Pinpoint the cell where the given text exists, returning its [x, y] midpoint coordinate. 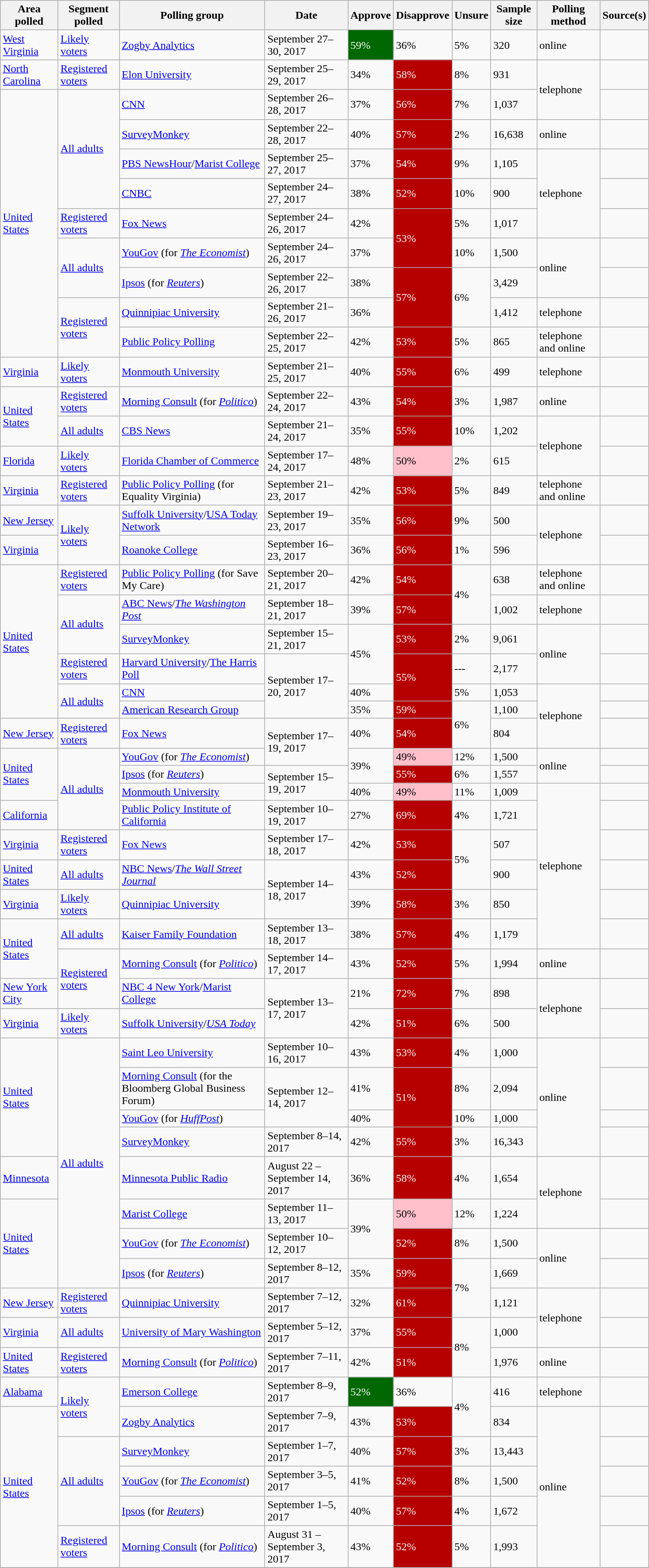
1,994 [514, 963]
September 20–21, 2017 [306, 580]
August 31 – September 3, 2017 [306, 1547]
1,009 [514, 791]
898 [514, 994]
September 21–25, 2017 [306, 372]
September 15–21, 2017 [306, 639]
September 7–12, 2017 [306, 1303]
1,053 [514, 692]
1,672 [514, 1510]
Roanoke College [192, 550]
1,017 [514, 223]
Suffolk University/USA Today [192, 1023]
Minnesota [29, 1178]
September 11–13, 2017 [306, 1214]
69% [423, 816]
September 19–23, 2017 [306, 521]
New York City [29, 994]
September 7–9, 2017 [306, 1422]
48% [371, 461]
September 24–27, 2017 [306, 194]
13,443 [514, 1451]
September 3–5, 2017 [306, 1481]
1,121 [514, 1303]
September 21–24, 2017 [306, 431]
American Research Group [192, 710]
September 21–23, 2017 [306, 490]
1,654 [514, 1178]
CBS News [192, 431]
West Virginia [29, 45]
September 7–11, 2017 [306, 1363]
1,976 [514, 1363]
804 [514, 733]
Florida Chamber of Commerce [192, 461]
1,412 [514, 312]
507 [514, 845]
September 15–19, 2017 [306, 783]
September 13–17, 2017 [306, 1008]
September 17–24, 2017 [306, 461]
Suffolk University/USA Today Network [192, 521]
1,993 [514, 1547]
1,037 [514, 104]
September 1–7, 2017 [306, 1451]
850 [514, 904]
CNBC [192, 194]
September 10–19, 2017 [306, 816]
September 13–18, 2017 [306, 934]
Public Policy Institute of California [192, 816]
YouGov (for HuffPost) [192, 1118]
1,557 [514, 774]
1,721 [514, 816]
September 5–12, 2017 [306, 1332]
September 12–14, 2017 [306, 1097]
34% [371, 75]
16,638 [514, 134]
Polling group [192, 16]
Saint Leo University [192, 1053]
September 17–20, 2017 [306, 686]
865 [514, 342]
Harvard University/The Harris Poll [192, 668]
Florida [29, 461]
1,100 [514, 710]
849 [514, 490]
499 [514, 372]
45% [371, 654]
September 8–9, 2017 [306, 1392]
Segment polled [89, 16]
September 1–5, 2017 [306, 1510]
Disapprove [423, 16]
September 25–29, 2017 [306, 75]
320 [514, 45]
September 14–18, 2017 [306, 889]
September 14–17, 2017 [306, 963]
1,669 [514, 1273]
Alabama [29, 1392]
834 [514, 1422]
September 22–25, 2017 [306, 342]
61% [423, 1303]
September 22–24, 2017 [306, 402]
September 17–18, 2017 [306, 845]
1% [471, 550]
California [29, 816]
September 10–12, 2017 [306, 1243]
September 17–19, 2017 [306, 742]
August 22 – September 14, 2017 [306, 1178]
September 18–21, 2017 [306, 609]
September 8–14, 2017 [306, 1142]
--- [471, 668]
Polling method [568, 16]
September 22–28, 2017 [306, 134]
1,179 [514, 934]
596 [514, 550]
16,343 [514, 1142]
1,105 [514, 163]
University of Mary Washington [192, 1332]
27% [371, 816]
Emerson College [192, 1392]
72% [423, 994]
615 [514, 461]
Unsure [471, 16]
NBC News/The Wall Street Journal [192, 875]
Public Policy Polling (for Equality Virginia) [192, 490]
Area polled [29, 16]
9,061 [514, 639]
21% [371, 994]
Marist College [192, 1214]
1,002 [514, 609]
638 [514, 580]
416 [514, 1392]
2,177 [514, 668]
Kaiser Family Foundation [192, 934]
Minnesota Public Radio [192, 1178]
Sample size [514, 16]
ABC News/The Washington Post [192, 609]
Date [306, 16]
Elon University [192, 75]
September 10–16, 2017 [306, 1053]
September 16–23, 2017 [306, 550]
September 26–28, 2017 [306, 104]
1,987 [514, 402]
931 [514, 75]
Public Policy Polling (for Save My Care) [192, 580]
North Carolina [29, 75]
11% [471, 791]
3,429 [514, 282]
Morning Consult (for the Bloomberg Global Business Forum) [192, 1089]
September 22–26, 2017 [306, 282]
2,094 [514, 1089]
PBS NewsHour/Marist College [192, 163]
September 25–27, 2017 [306, 163]
Public Policy Polling [192, 342]
Source(s) [624, 16]
32% [371, 1303]
Approve [371, 16]
1,202 [514, 431]
NBC 4 New York/Marist College [192, 994]
September 21–26, 2017 [306, 312]
September 8–12, 2017 [306, 1273]
September 27–30, 2017 [306, 45]
1,224 [514, 1214]
